Output the (X, Y) coordinate of the center of the cell containing the given text.  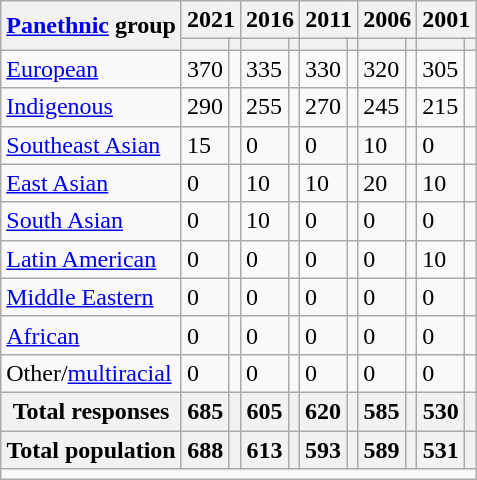
620 (324, 411)
South Asian (92, 221)
Indigenous (92, 107)
Total responses (92, 411)
Panethnic group (92, 26)
2016 (270, 20)
330 (324, 69)
290 (205, 107)
Other/multiracial (92, 373)
531 (441, 449)
685 (205, 411)
320 (382, 69)
Southeast Asian (92, 145)
2011 (329, 20)
613 (264, 449)
African (92, 335)
589 (382, 449)
Middle Eastern (92, 297)
605 (264, 411)
Latin American (92, 259)
European (92, 69)
593 (324, 449)
530 (441, 411)
255 (264, 107)
305 (441, 69)
370 (205, 69)
215 (441, 107)
15 (205, 145)
Total population (92, 449)
688 (205, 449)
2001 (446, 20)
East Asian (92, 183)
2006 (388, 20)
20 (382, 183)
270 (324, 107)
245 (382, 107)
585 (382, 411)
335 (264, 69)
2021 (210, 20)
